Provide the (X, Y) coordinate of the cell's center where the given text is located.  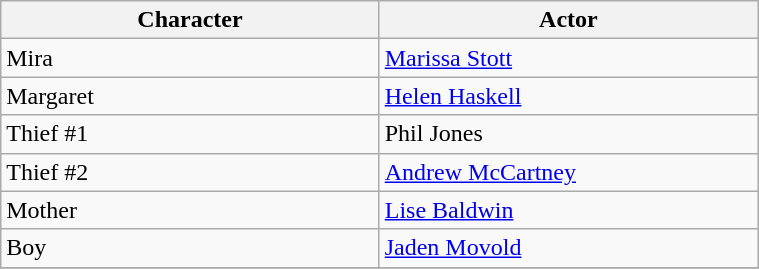
Boy (190, 248)
Thief #1 (190, 134)
Helen Haskell (568, 96)
Character (190, 20)
Mira (190, 58)
Jaden Movold (568, 248)
Thief #2 (190, 172)
Mother (190, 210)
Phil Jones (568, 134)
Margaret (190, 96)
Lise Baldwin (568, 210)
Andrew McCartney (568, 172)
Actor (568, 20)
Marissa Stott (568, 58)
